Return [X, Y] of the center of cell containing provided text 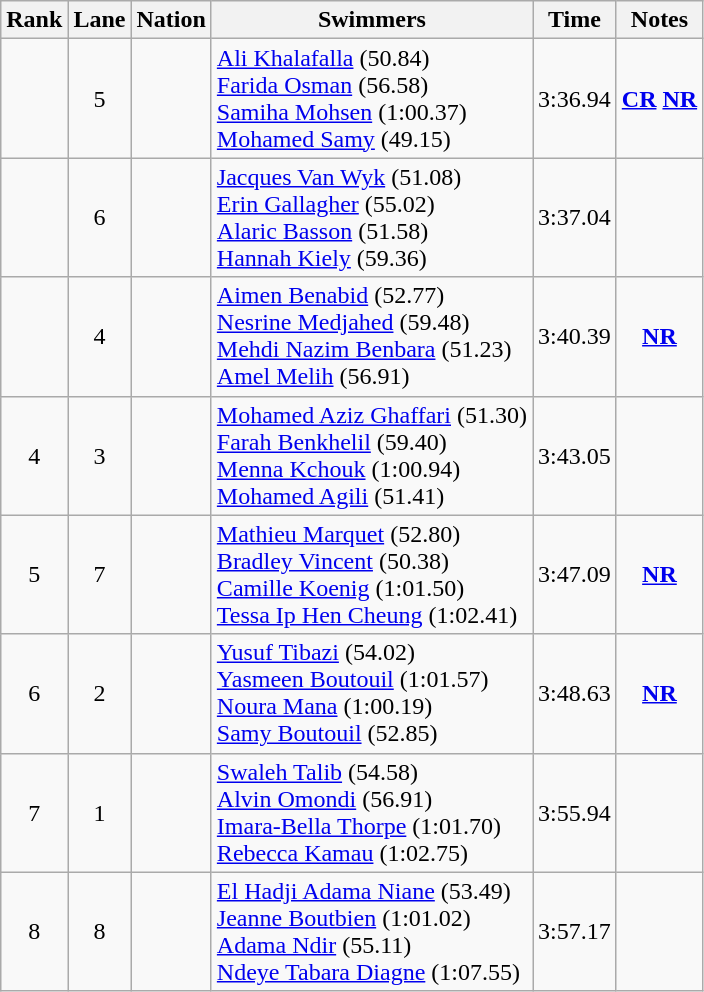
3:40.39 [575, 336]
Rank [34, 20]
El Hadji Adama Niane (53.49)Jeanne Boutbien (1:01.02)Adama Ndir (55.11)Ndeye Tabara Diagne (1:07.55) [372, 932]
Mathieu Marquet (52.80)Bradley Vincent (50.38)Camille Koenig (1:01.50)Tessa Ip Hen Cheung (1:02.41) [372, 574]
Swaleh Talib (54.58)Alvin Omondi (56.91)Imara-Bella Thorpe (1:01.70)Rebecca Kamau (1:02.75) [372, 812]
Lane [100, 20]
Notes [659, 20]
3:43.05 [575, 456]
3:47.09 [575, 574]
3:37.04 [575, 218]
Yusuf Tibazi (54.02)Yasmeen Boutouil (1:01.57)Noura Mana (1:00.19)Samy Boutouil (52.85) [372, 694]
Aimen Benabid (52.77)Nesrine Medjahed (59.48)Mehdi Nazim Benbara (51.23)Amel Melih (56.91) [372, 336]
Nation [171, 20]
2 [100, 694]
3:48.63 [575, 694]
3 [100, 456]
Mohamed Aziz Ghaffari (51.30)Farah Benkhelil (59.40)Menna Kchouk (1:00.94)Mohamed Agili (51.41) [372, 456]
Jacques Van Wyk (51.08)Erin Gallagher (55.02)Alaric Basson (51.58)Hannah Kiely (59.36) [372, 218]
Swimmers [372, 20]
3:55.94 [575, 812]
CR NR [659, 98]
Time [575, 20]
1 [100, 812]
3:36.94 [575, 98]
Ali Khalafalla (50.84)Farida Osman (56.58)Samiha Mohsen (1:00.37)Mohamed Samy (49.15) [372, 98]
3:57.17 [575, 932]
